Provide the [x, y] coordinate of the cell's center where the given text is located.  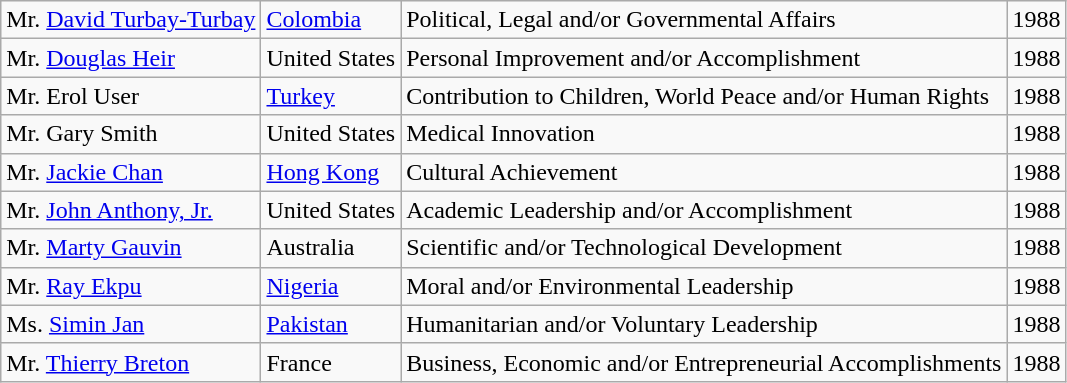
Mr. Douglas Heir [131, 58]
Scientific and/or Technological Development [704, 248]
Mr. Ray Ekpu [131, 286]
Contribution to Children, World Peace and/or Human Rights [704, 96]
Mr. Erol User [131, 96]
Humanitarian and/or Voluntary Leadership [704, 324]
Mr. David Turbay-Turbay [131, 20]
Personal Improvement and/or Accomplishment [704, 58]
Colombia [331, 20]
Medical Innovation [704, 134]
Nigeria [331, 286]
Hong Kong [331, 172]
Mr. John Anthony, Jr. [131, 210]
Moral and/or Environmental Leadership [704, 286]
Cultural Achievement [704, 172]
Ms. Simin Jan [131, 324]
Pakistan [331, 324]
Academic Leadership and/or Accomplishment [704, 210]
Political, Legal and/or Governmental Affairs [704, 20]
France [331, 362]
Mr. Gary Smith [131, 134]
Mr. Thierry Breton [131, 362]
Mr. Marty Gauvin [131, 248]
Australia [331, 248]
Business, Economic and/or Entrepreneurial Accomplishments [704, 362]
Turkey [331, 96]
Mr. Jackie Chan [131, 172]
